Find where the given text appears and provide that cell's center as (X, Y) coordinate. 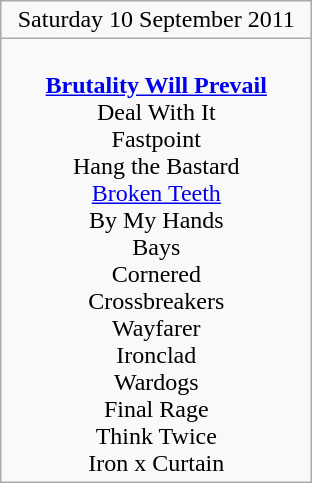
Saturday 10 September 2011 (156, 20)
